Locate the cell with the specified text and output its (X, Y) center coordinate. 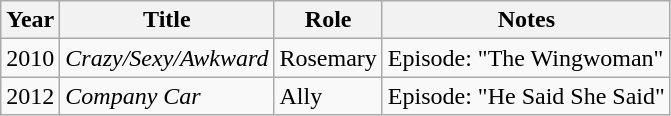
Notes (526, 20)
2010 (30, 58)
Crazy/Sexy/Awkward (167, 58)
Ally (328, 96)
Title (167, 20)
Company Car (167, 96)
Episode: "He Said She Said" (526, 96)
Episode: "The Wingwoman" (526, 58)
2012 (30, 96)
Rosemary (328, 58)
Year (30, 20)
Role (328, 20)
